For the text-containing cell, return its midpoint in [X, Y] coordinate format. 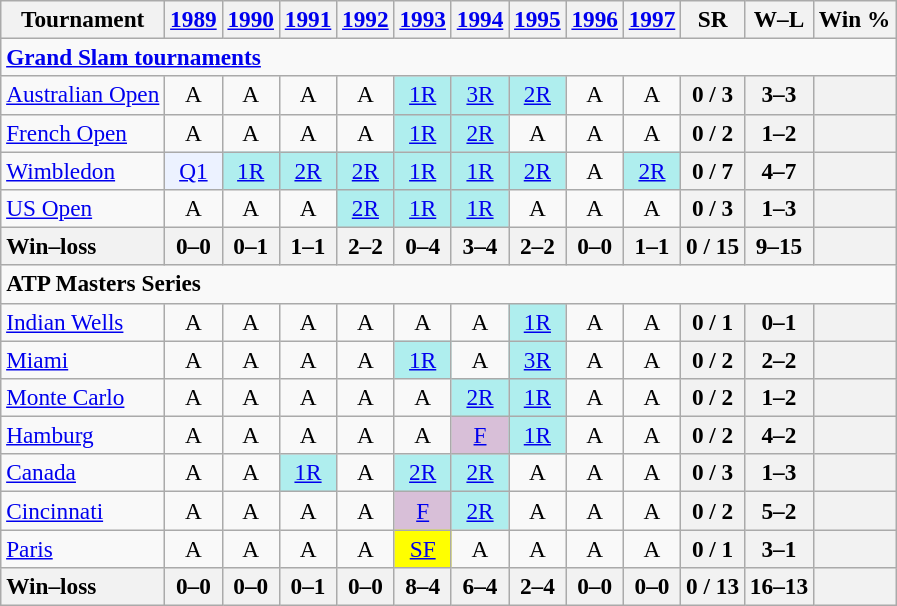
1996 [594, 19]
Paris [83, 548]
Indian Wells [83, 322]
ATP Masters Series [448, 284]
Canada [83, 473]
16–13 [778, 586]
2–4 [538, 586]
1990 [250, 19]
6–4 [480, 586]
1991 [308, 19]
Grand Slam tournaments [448, 57]
0 / 7 [713, 170]
W–L [778, 19]
3–4 [480, 246]
Cincinnati [83, 510]
Monte Carlo [83, 397]
0–4 [422, 246]
SF [422, 548]
Miami [83, 359]
1993 [422, 19]
Wimbledon [83, 170]
Q1 [194, 170]
4–7 [778, 170]
Tournament [83, 19]
French Open [83, 133]
Australian Open [83, 95]
1989 [194, 19]
4–2 [778, 435]
1995 [538, 19]
Hamburg [83, 435]
8–4 [422, 586]
Win % [854, 19]
SR [713, 19]
1992 [366, 19]
0 / 15 [713, 246]
3–3 [778, 95]
5–2 [778, 510]
US Open [83, 208]
0 / 13 [713, 586]
3–1 [778, 548]
1997 [652, 19]
1994 [480, 19]
9–15 [778, 246]
